Return (X, Y) of the center of cell containing provided text 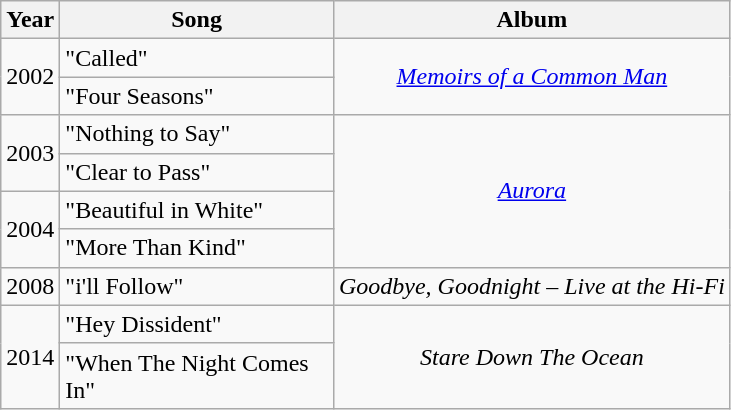
2004 (30, 229)
Album (532, 20)
Song (197, 20)
Goodbye, Goodnight – Live at the Hi-Fi (532, 286)
"When The Night Comes In" (197, 376)
2003 (30, 153)
Stare Down The Ocean (532, 356)
Aurora (532, 191)
Memoirs of a Common Man (532, 77)
"Nothing to Say" (197, 134)
"Four Seasons" (197, 96)
2008 (30, 286)
"Called" (197, 58)
2002 (30, 77)
Year (30, 20)
"More Than Kind" (197, 248)
"Clear to Pass" (197, 172)
"i'll Follow" (197, 286)
"Hey Dissident" (197, 324)
"Beautiful in White" (197, 210)
2014 (30, 356)
